Identify which cell holds the provided text, then report its (x, y) central coordinate. 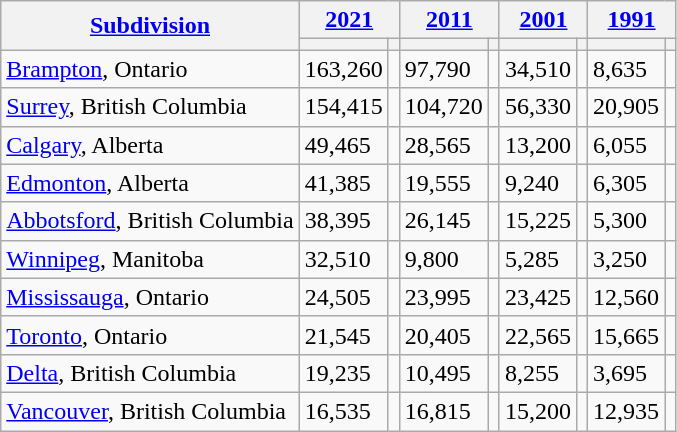
Winnipeg, Manitoba (150, 259)
23,995 (444, 297)
13,200 (538, 145)
32,510 (344, 259)
24,505 (344, 297)
22,565 (538, 335)
41,385 (344, 183)
20,905 (626, 107)
9,800 (444, 259)
Delta, British Columbia (150, 373)
8,635 (626, 69)
2011 (449, 20)
Surrey, British Columbia (150, 107)
Toronto, Ontario (150, 335)
3,695 (626, 373)
163,260 (344, 69)
8,255 (538, 373)
97,790 (444, 69)
2021 (349, 20)
Edmonton, Alberta (150, 183)
6,305 (626, 183)
16,535 (344, 411)
10,495 (444, 373)
16,815 (444, 411)
Abbotsford, British Columbia (150, 221)
Mississauga, Ontario (150, 297)
2001 (543, 20)
12,560 (626, 297)
1991 (632, 20)
20,405 (444, 335)
34,510 (538, 69)
49,465 (344, 145)
9,240 (538, 183)
5,285 (538, 259)
12,935 (626, 411)
154,415 (344, 107)
15,665 (626, 335)
15,200 (538, 411)
Brampton, Ontario (150, 69)
23,425 (538, 297)
Calgary, Alberta (150, 145)
6,055 (626, 145)
3,250 (626, 259)
Subdivision (150, 26)
26,145 (444, 221)
15,225 (538, 221)
38,395 (344, 221)
28,565 (444, 145)
21,545 (344, 335)
19,235 (344, 373)
104,720 (444, 107)
19,555 (444, 183)
Vancouver, British Columbia (150, 411)
5,300 (626, 221)
56,330 (538, 107)
